Find where the given text appears and provide that cell's center as (X, Y) coordinate. 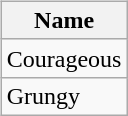
Courageous (64, 58)
Grungy (64, 96)
Name (64, 20)
